For the text-containing cell, return its midpoint in [x, y] coordinate format. 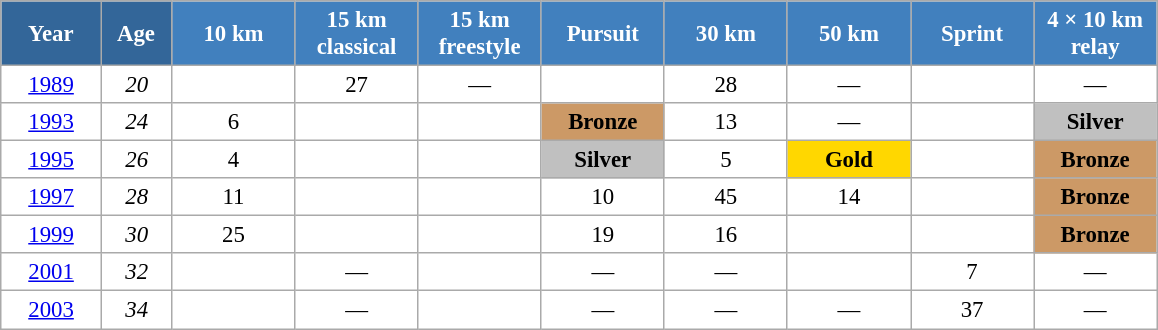
27 [356, 85]
4 [234, 160]
4 × 10 km relay [1096, 34]
20 [136, 85]
10 [602, 197]
25 [234, 235]
Gold [848, 160]
32 [136, 273]
10 km [234, 34]
14 [848, 197]
30 [136, 235]
30 km [726, 34]
1999 [52, 235]
1993 [52, 122]
24 [136, 122]
37 [972, 310]
1997 [52, 197]
26 [136, 160]
2003 [52, 310]
19 [602, 235]
7 [972, 273]
50 km [848, 34]
45 [726, 197]
15 km freestyle [480, 34]
15 km classical [356, 34]
Year [52, 34]
34 [136, 310]
2001 [52, 273]
11 [234, 197]
13 [726, 122]
1989 [52, 85]
Sprint [972, 34]
5 [726, 160]
16 [726, 235]
Age [136, 34]
6 [234, 122]
1995 [52, 160]
Pursuit [602, 34]
